Determine the [x, y] coordinate at the center of the cell enclosing the given text.  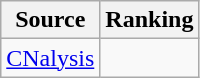
Source [50, 20]
CNalysis [50, 58]
Ranking [150, 20]
